Find where the given text appears and provide that cell's center as [x, y] coordinate. 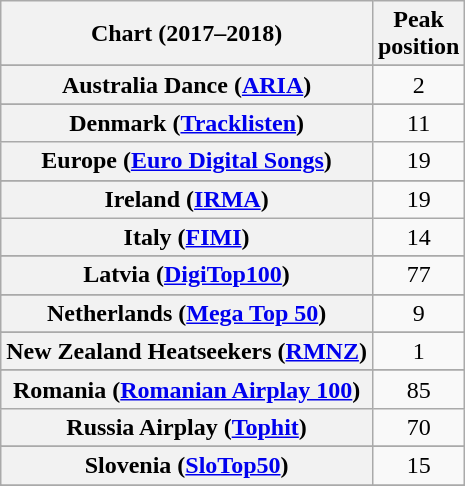
Netherlands (Mega Top 50) [187, 313]
15 [418, 465]
2 [418, 85]
Ireland (IRMA) [187, 199]
Slovenia (SloTop50) [187, 465]
New Zealand Heatseekers (RMNZ) [187, 351]
11 [418, 123]
1 [418, 351]
70 [418, 427]
Australia Dance (ARIA) [187, 85]
Romania (Romanian Airplay 100) [187, 389]
Denmark (Tracklisten) [187, 123]
9 [418, 313]
Europe (Euro Digital Songs) [187, 161]
85 [418, 389]
Russia Airplay (Tophit) [187, 427]
14 [418, 237]
Peak position [418, 34]
77 [418, 275]
Italy (FIMI) [187, 237]
Chart (2017–2018) [187, 34]
Latvia (DigiTop100) [187, 275]
